Find where the given text appears and provide that cell's center as (X, Y) coordinate. 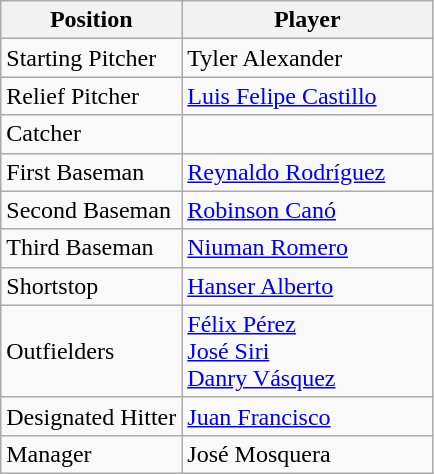
Reynaldo Rodríguez (308, 172)
Second Baseman (92, 210)
Juan Francisco (308, 416)
Robinson Canó (308, 210)
Luis Felipe Castillo (308, 96)
Player (308, 20)
Relief Pitcher (92, 96)
Tyler Alexander (308, 58)
Catcher (92, 134)
Shortstop (92, 286)
Outfielders (92, 351)
First Baseman (92, 172)
Félix Pérez José Siri Danry Vásquez (308, 351)
Starting Pitcher (92, 58)
Third Baseman (92, 248)
Niuman Romero (308, 248)
José Mosquera (308, 454)
Position (92, 20)
Hanser Alberto (308, 286)
Designated Hitter (92, 416)
Manager (92, 454)
